Locate the cell with the specified text and output its [X, Y] center coordinate. 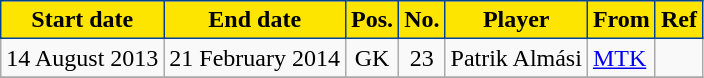
GK [372, 58]
From [621, 20]
No. [422, 20]
14 August 2013 [82, 58]
Ref [678, 20]
MTK [621, 58]
21 February 2014 [255, 58]
Patrik Almási [516, 58]
Player [516, 20]
23 [422, 58]
Start date [82, 20]
End date [255, 20]
Pos. [372, 20]
